Detect which cell encompasses the target text, then output its [X, Y] center coordinate. 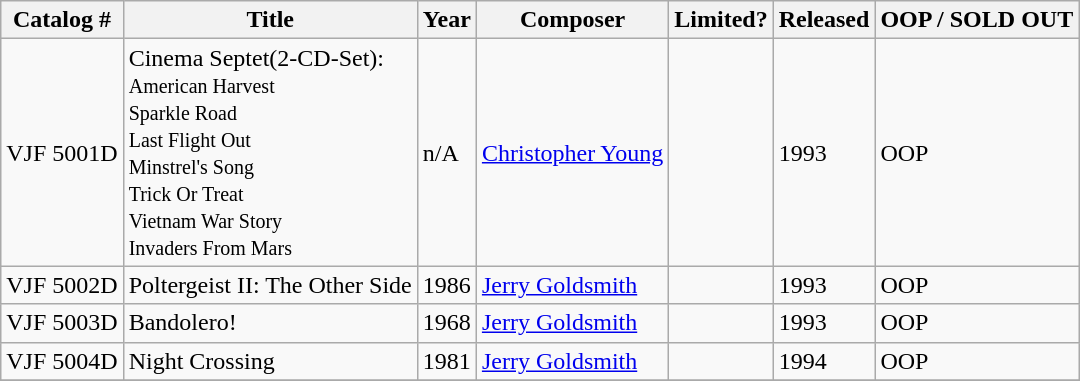
Catalog # [62, 20]
Released [824, 20]
Christopher Young [572, 152]
1968 [446, 323]
Title [270, 20]
1981 [446, 361]
Composer [572, 20]
VJF 5003D [62, 323]
VJF 5004D [62, 361]
VJF 5002D [62, 285]
1994 [824, 361]
Cinema Septet(2-CD-Set):American HarvestSparkle RoadLast Flight OutMinstrel's SongTrick Or TreatVietnam War StoryInvaders From Mars [270, 152]
Night Crossing [270, 361]
OOP / SOLD OUT [977, 20]
n/A [446, 152]
Limited? [721, 20]
Poltergeist II: The Other Side [270, 285]
1986 [446, 285]
Year [446, 20]
VJF 5001D [62, 152]
Bandolero! [270, 323]
